Output the [x, y] coordinate of the center of the cell containing the given text.  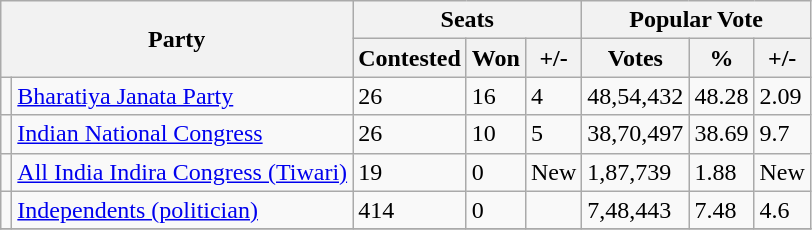
4.6 [782, 210]
Popular Vote [696, 20]
Party [177, 39]
Independents (politician) [182, 210]
414 [410, 210]
10 [496, 134]
7.48 [722, 210]
38.69 [722, 134]
19 [410, 172]
Seats [468, 20]
Bharatiya Janata Party [182, 96]
5 [553, 134]
% [722, 58]
38,70,497 [636, 134]
2.09 [782, 96]
1.88 [722, 172]
48,54,432 [636, 96]
4 [553, 96]
7,48,443 [636, 210]
1,87,739 [636, 172]
9.7 [782, 134]
Won [496, 58]
48.28 [722, 96]
Votes [636, 58]
Indian National Congress [182, 134]
16 [496, 96]
All India Indira Congress (Tiwari) [182, 172]
Contested [410, 58]
